For the text-containing cell, return its midpoint in (X, Y) coordinate format. 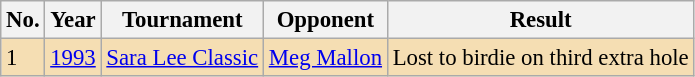
Tournament (182, 20)
Result (540, 20)
Opponent (325, 20)
1 (23, 58)
Sara Lee Classic (182, 58)
Lost to birdie on third extra hole (540, 58)
Year (73, 20)
1993 (73, 58)
Meg Mallon (325, 58)
No. (23, 20)
